Return (X, Y) of the center of cell containing provided text 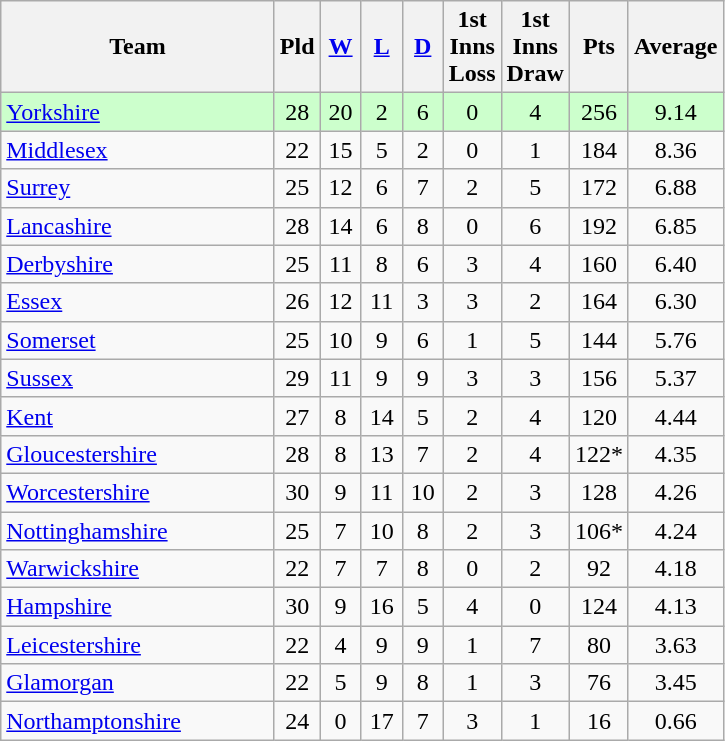
156 (598, 378)
6.40 (676, 264)
120 (598, 416)
160 (598, 264)
Gloucestershire (138, 454)
164 (598, 302)
3.45 (676, 683)
Lancashire (138, 226)
184 (598, 150)
1st Inns Draw (535, 47)
17 (382, 721)
6.88 (676, 188)
Derbyshire (138, 264)
5.37 (676, 378)
27 (297, 416)
192 (598, 226)
4.24 (676, 531)
Pts (598, 47)
13 (382, 454)
Yorkshire (138, 112)
Team (138, 47)
Leicestershire (138, 645)
Glamorgan (138, 683)
172 (598, 188)
4.18 (676, 569)
0.66 (676, 721)
5.76 (676, 340)
144 (598, 340)
4.13 (676, 607)
15 (340, 150)
W (340, 47)
9.14 (676, 112)
122* (598, 454)
L (382, 47)
256 (598, 112)
92 (598, 569)
26 (297, 302)
Kent (138, 416)
3.63 (676, 645)
20 (340, 112)
1st Inns Loss (472, 47)
29 (297, 378)
8.36 (676, 150)
Pld (297, 47)
4.26 (676, 492)
Essex (138, 302)
Northamptonshire (138, 721)
6.30 (676, 302)
Average (676, 47)
Hampshire (138, 607)
Somerset (138, 340)
106* (598, 531)
Warwickshire (138, 569)
6.85 (676, 226)
124 (598, 607)
D (422, 47)
76 (598, 683)
Surrey (138, 188)
Nottinghamshire (138, 531)
24 (297, 721)
4.35 (676, 454)
Sussex (138, 378)
4.44 (676, 416)
Middlesex (138, 150)
80 (598, 645)
128 (598, 492)
Worcestershire (138, 492)
